Search for the cell housing the specified text and yield its (X, Y) center coordinate. 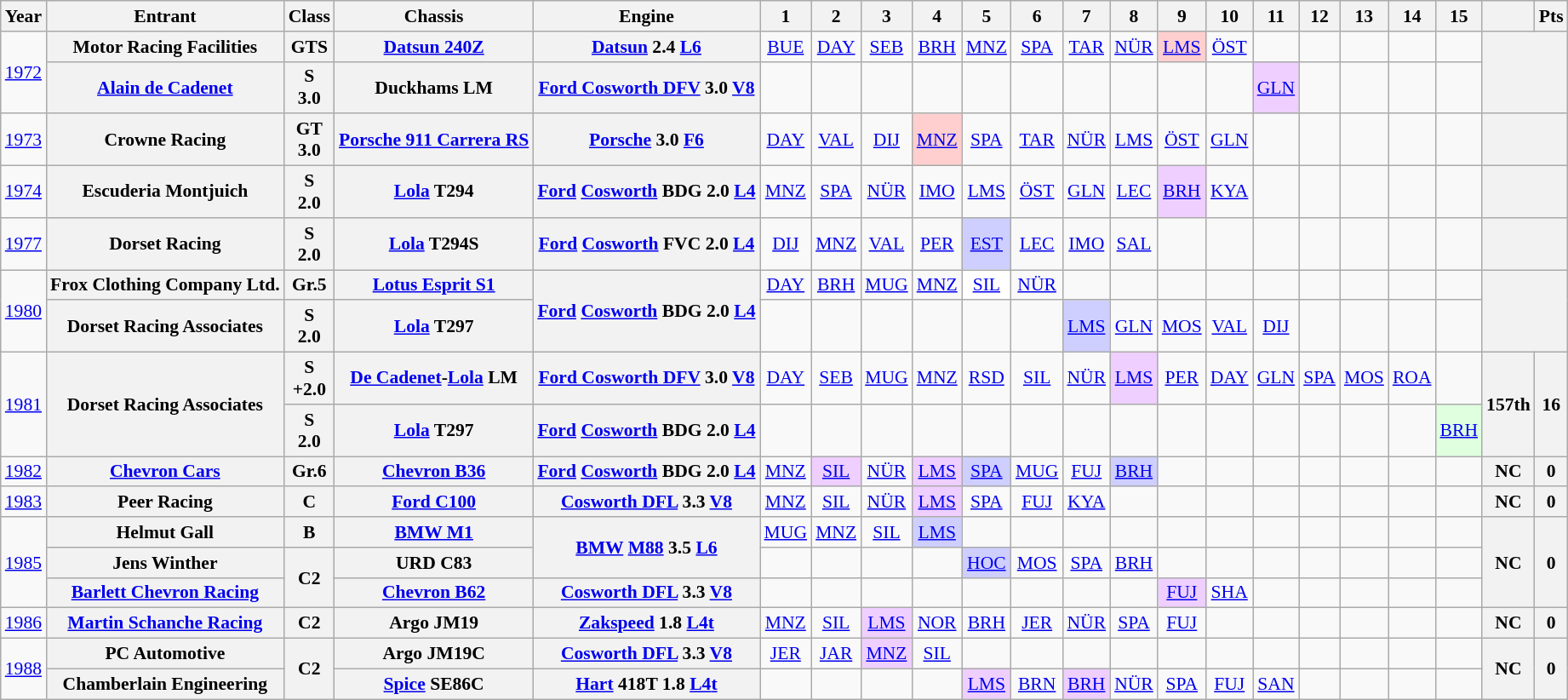
SHA (1229, 593)
Spice SE86C (434, 684)
Chevron Cars (165, 472)
B (310, 532)
GTS (310, 47)
EST (987, 244)
Engine (646, 16)
Zakspeed 1.8 L4t (646, 623)
4 (937, 16)
15 (1459, 16)
GT3.0 (310, 140)
1986 (24, 623)
1981 (24, 405)
5 (987, 16)
BMW M1 (434, 532)
10 (1229, 16)
Barlett Chevron Racing (165, 593)
2 (836, 16)
1983 (24, 502)
S+2.0 (310, 378)
Gr.5 (310, 285)
Dorset Racing (165, 244)
ROA (1412, 378)
Chassis (434, 16)
1972 (24, 73)
Peer Racing (165, 502)
Jens Winther (165, 563)
Pts (1551, 16)
BMW M88 3.5 L6 (646, 547)
Lotus Esprit S1 (434, 285)
Datsun 2.4 L6 (646, 47)
16 (1551, 405)
Duckhams LM (434, 87)
Escuderia Montjuich (165, 192)
13 (1364, 16)
RSD (987, 378)
Class (310, 16)
Helmut Gall (165, 532)
NOR (937, 623)
1982 (24, 472)
HOC (987, 563)
1974 (24, 192)
Porsche 911 Carrera RS (434, 140)
Alain de Cadenet (165, 87)
De Cadenet-Lola LM (434, 378)
C (310, 502)
Lola T294S (434, 244)
9 (1182, 16)
BRN (1037, 684)
Porsche 3.0 F6 (646, 140)
1988 (24, 669)
3 (887, 16)
Entrant (165, 16)
6 (1037, 16)
Datsun 240Z (434, 47)
Chevron B62 (434, 593)
12 (1319, 16)
1 (787, 16)
BUE (787, 47)
Argo JM19C (434, 654)
Ford C100 (434, 502)
Chevron B36 (434, 472)
SAL (1134, 244)
1973 (24, 140)
PC Automotive (165, 654)
SAN (1276, 684)
Lola T294 (434, 192)
1980 (24, 312)
Argo JM19 (434, 623)
1977 (24, 244)
157th (1508, 405)
1985 (24, 562)
Martin Schanche Racing (165, 623)
URD C83 (434, 563)
Gr.6 (310, 472)
11 (1276, 16)
8 (1134, 16)
14 (1412, 16)
Ford Cosworth FVC 2.0 L4 (646, 244)
S3.0 (310, 87)
Chamberlain Engineering (165, 684)
7 (1086, 16)
Crowne Racing (165, 140)
Frox Clothing Company Ltd. (165, 285)
JAR (836, 654)
Year (24, 16)
Motor Racing Facilities (165, 47)
Hart 418T 1.8 L4t (646, 684)
